Provide the (x, y) coordinate of the cell's center where the given text is located.  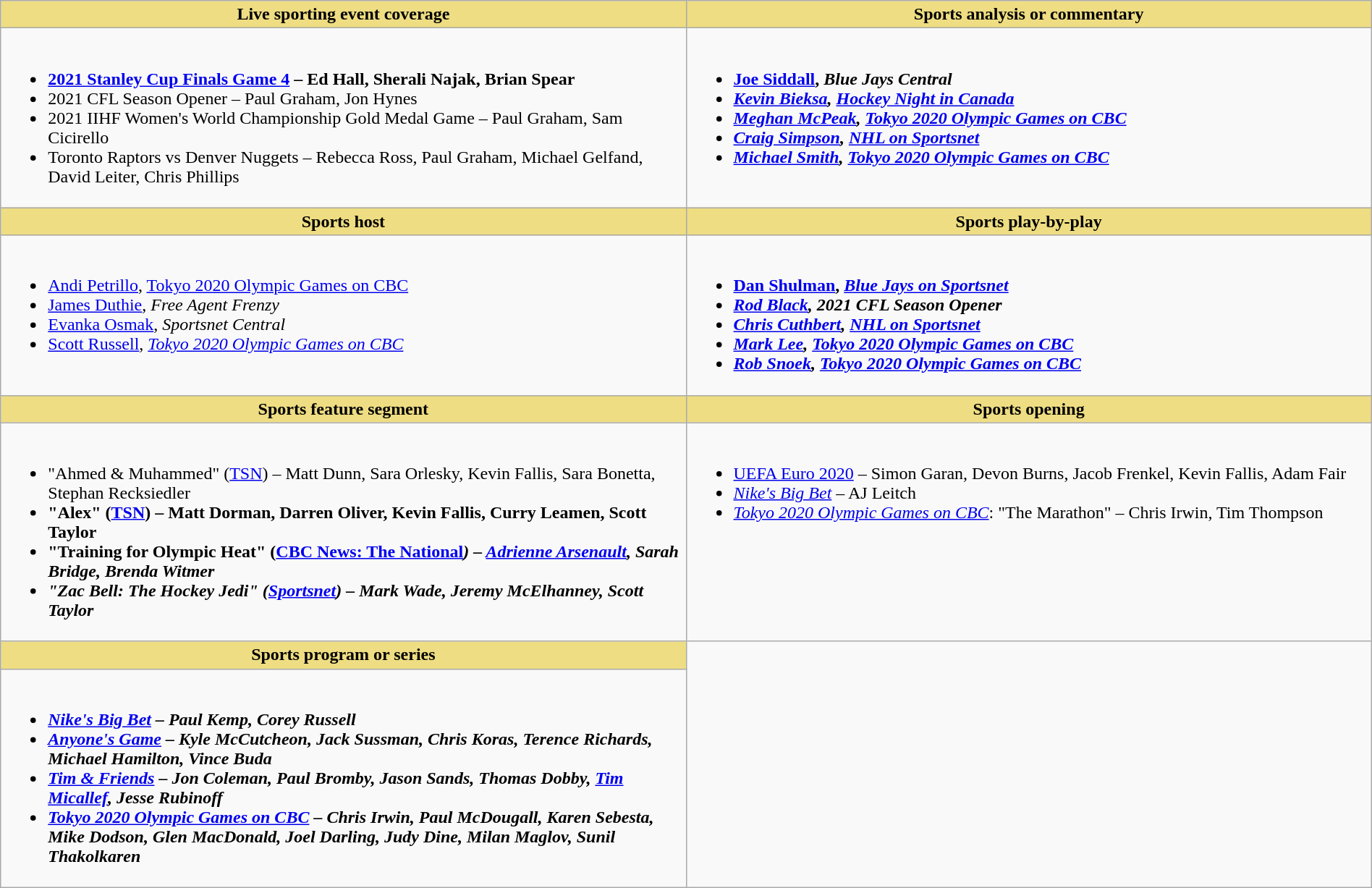
Sports play-by-play (1029, 221)
Sports opening (1029, 409)
Sports host (343, 221)
Sports program or series (343, 655)
Sports analysis or commentary (1029, 14)
Live sporting event coverage (343, 14)
Sports feature segment (343, 409)
